Determine the (X, Y) coordinate at the center of the cell enclosing the given text.  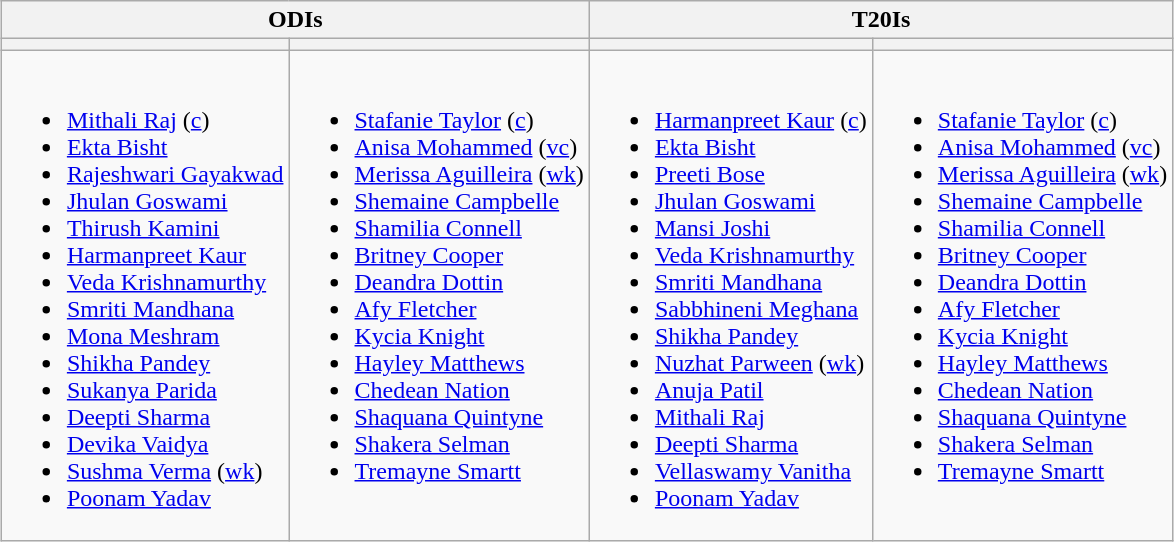
T20Is (880, 20)
ODIs (295, 20)
